Find where the given text appears and provide that cell's center as (x, y) coordinate. 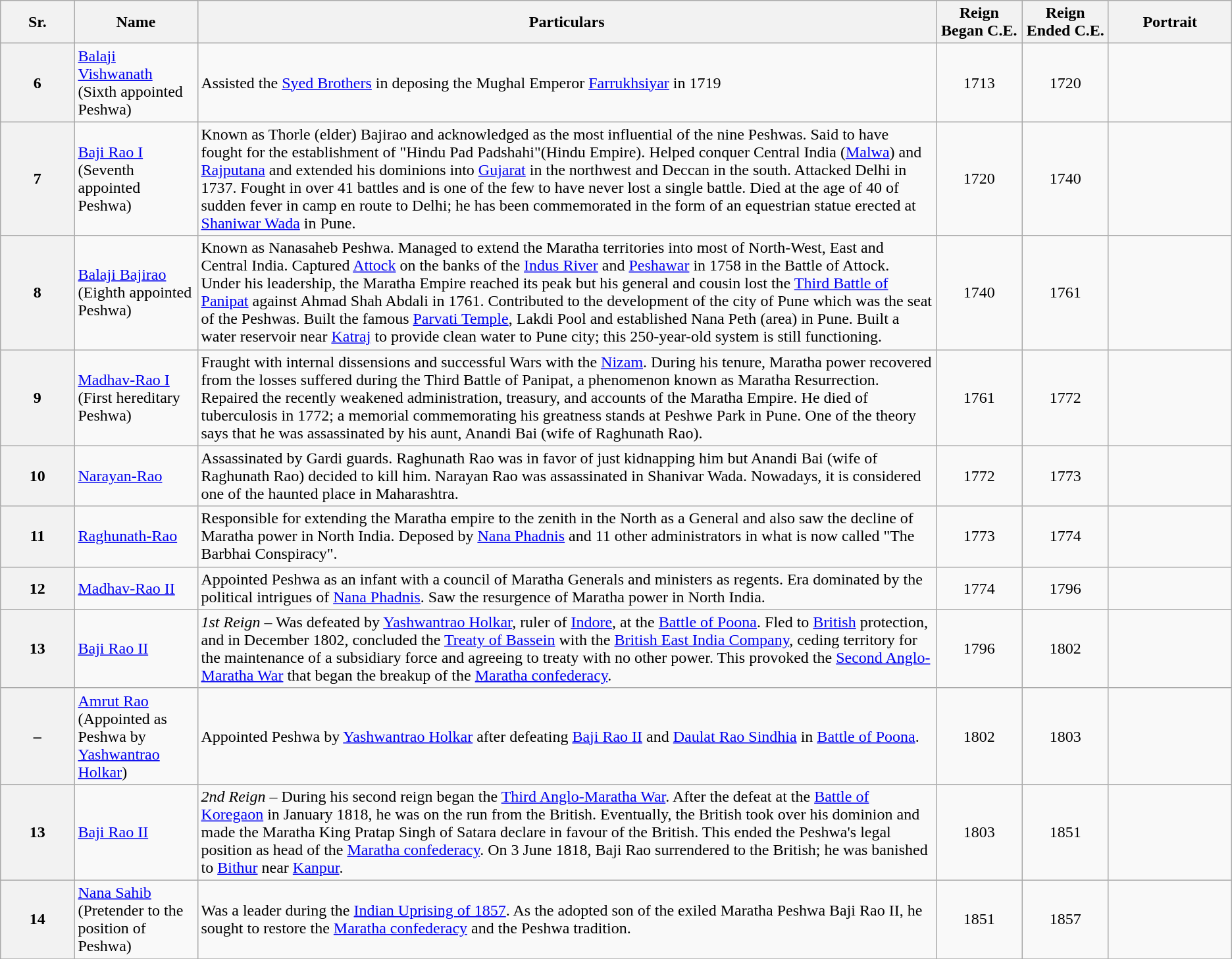
Baji Rao I (Seventh appointed Peshwa) (136, 179)
– (38, 736)
9 (38, 398)
6 (38, 83)
Narayan-Rao (136, 476)
Portrait (1170, 22)
1857 (1065, 919)
11 (38, 536)
12 (38, 588)
Madhav-Rao I (First hereditary Peshwa) (136, 398)
Sr. (38, 22)
14 (38, 919)
Particulars (567, 22)
Nana Sahib(Pretender to the position of Peshwa) (136, 919)
8 (38, 292)
Amrut Rao (Appointed as Peshwa by Yashwantrao Holkar) (136, 736)
Name (136, 22)
Assisted the Syed Brothers in deposing the Mughal Emperor Farrukhsiyar in 1719 (567, 83)
10 (38, 476)
Appointed Peshwa by Yashwantrao Holkar after defeating Baji Rao II and Daulat Rao Sindhia in Battle of Poona. (567, 736)
Balaji Bajirao (Eighth appointed Peshwa) (136, 292)
Reign Began C.E. (979, 22)
1713 (979, 83)
Balaji Vishwanath (Sixth appointed Peshwa) (136, 83)
Reign Ended C.E. (1065, 22)
Madhav-Rao II (136, 588)
Raghunath-Rao (136, 536)
7 (38, 179)
